From the cell containing the given text, extract its center point as [x, y] coordinate. 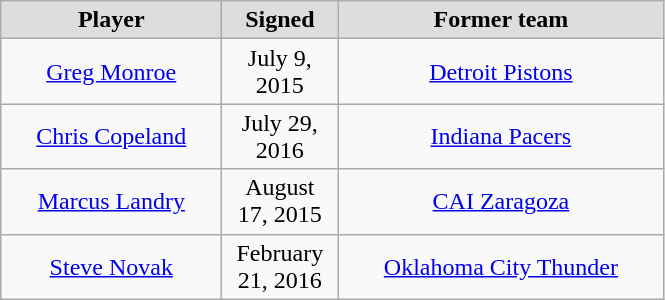
Oklahoma City Thunder [501, 266]
July 29, 2016 [280, 136]
August 17, 2015 [280, 202]
CAI Zaragoza [501, 202]
Indiana Pacers [501, 136]
Signed [280, 20]
Marcus Landry [112, 202]
Detroit Pistons [501, 72]
February 21, 2016 [280, 266]
Former team [501, 20]
Player [112, 20]
Greg Monroe [112, 72]
Steve Novak [112, 266]
July 9, 2015 [280, 72]
Chris Copeland [112, 136]
